Find where the given text appears and provide that cell's center as (x, y) coordinate. 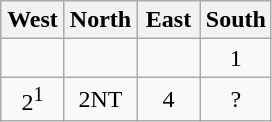
West (33, 20)
? (236, 100)
2NT (100, 100)
South (236, 20)
East (169, 20)
4 (169, 100)
1 (236, 58)
21 (33, 100)
North (100, 20)
